Return (X, Y) of the center of cell containing provided text 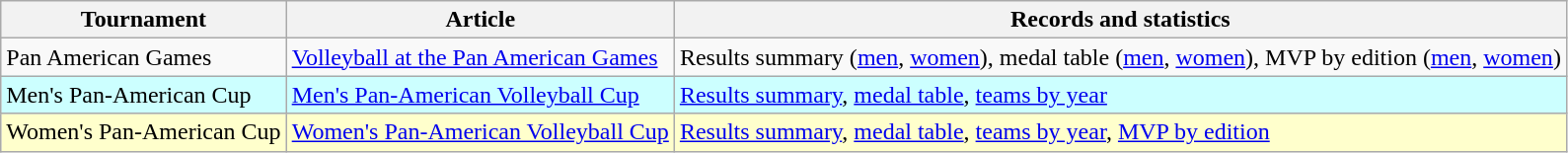
Women's Pan-American Volleyball Cup (480, 132)
Men's Pan-American Cup (144, 95)
Volleyball at the Pan American Games (480, 57)
Men's Pan-American Volleyball Cup (480, 95)
Results summary, medal table, teams by year, MVP by edition (1120, 132)
Records and statistics (1120, 20)
Article (480, 20)
Results summary (men, women), medal table (men, women), MVP by edition (men, women) (1120, 57)
Tournament (144, 20)
Pan American Games (144, 57)
Results summary, medal table, teams by year (1120, 95)
Women's Pan-American Cup (144, 132)
